Determine the (X, Y) coordinate at the center of the cell enclosing the given text.  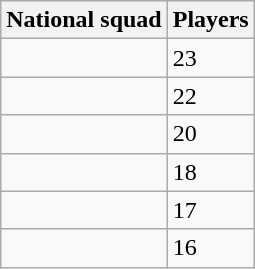
18 (210, 172)
20 (210, 134)
16 (210, 248)
23 (210, 58)
17 (210, 210)
22 (210, 96)
Players (210, 20)
National squad (84, 20)
